Output the (X, Y) coordinate of the center of the cell containing the given text.  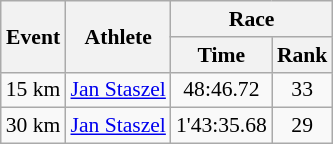
48:46.72 (222, 90)
30 km (34, 126)
Event (34, 36)
29 (302, 126)
Rank (302, 55)
33 (302, 90)
Athlete (118, 36)
Race (252, 19)
Time (222, 55)
1'43:35.68 (222, 126)
15 km (34, 90)
